Return (x, y) of the center of cell containing provided text 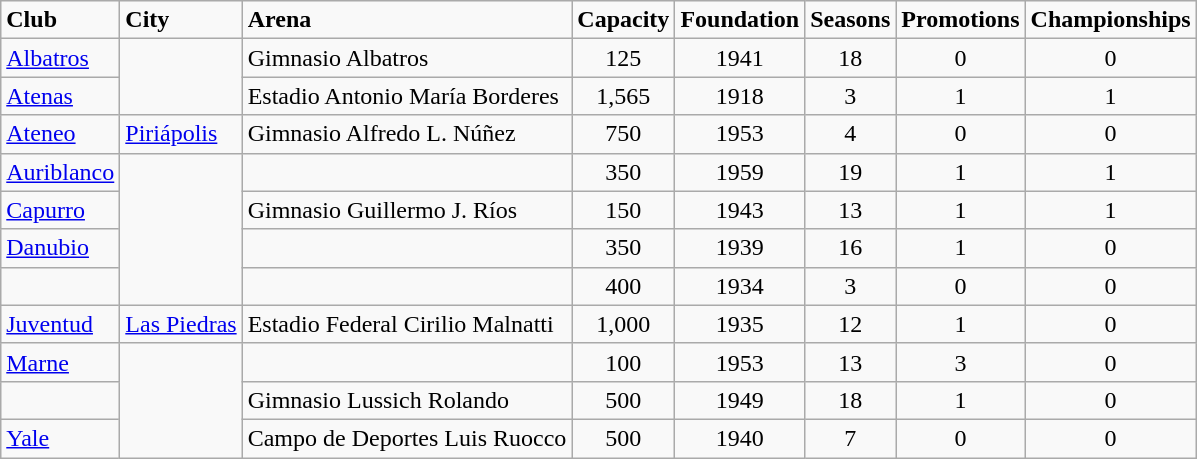
Estadio Antonio María Borderes (407, 96)
Atenas (60, 96)
Championships (1110, 20)
1941 (740, 58)
16 (850, 248)
150 (624, 210)
Auriblanco (60, 172)
Gimnasio Lussich Rolando (407, 400)
1,000 (624, 324)
1918 (740, 96)
Capacity (624, 20)
Club (60, 20)
750 (624, 134)
Foundation (740, 20)
Gimnasio Alfredo L. Núñez (407, 134)
1943 (740, 210)
19 (850, 172)
Gimnasio Guillermo J. Ríos (407, 210)
Piriápolis (181, 134)
Marne (60, 362)
Campo de Deportes Luis Ruocco (407, 438)
7 (850, 438)
100 (624, 362)
1949 (740, 400)
Capurro (60, 210)
Promotions (960, 20)
Albatros (60, 58)
1940 (740, 438)
1939 (740, 248)
1,565 (624, 96)
4 (850, 134)
Ateneo (60, 134)
1935 (740, 324)
Seasons (850, 20)
Gimnasio Albatros (407, 58)
1934 (740, 286)
400 (624, 286)
Juventud (60, 324)
City (181, 20)
Las Piedras (181, 324)
Yale (60, 438)
12 (850, 324)
Arena (407, 20)
Estadio Federal Cirilio Malnatti (407, 324)
125 (624, 58)
1959 (740, 172)
Danubio (60, 248)
